Output the (X, Y) coordinate of the center of the cell containing the given text.  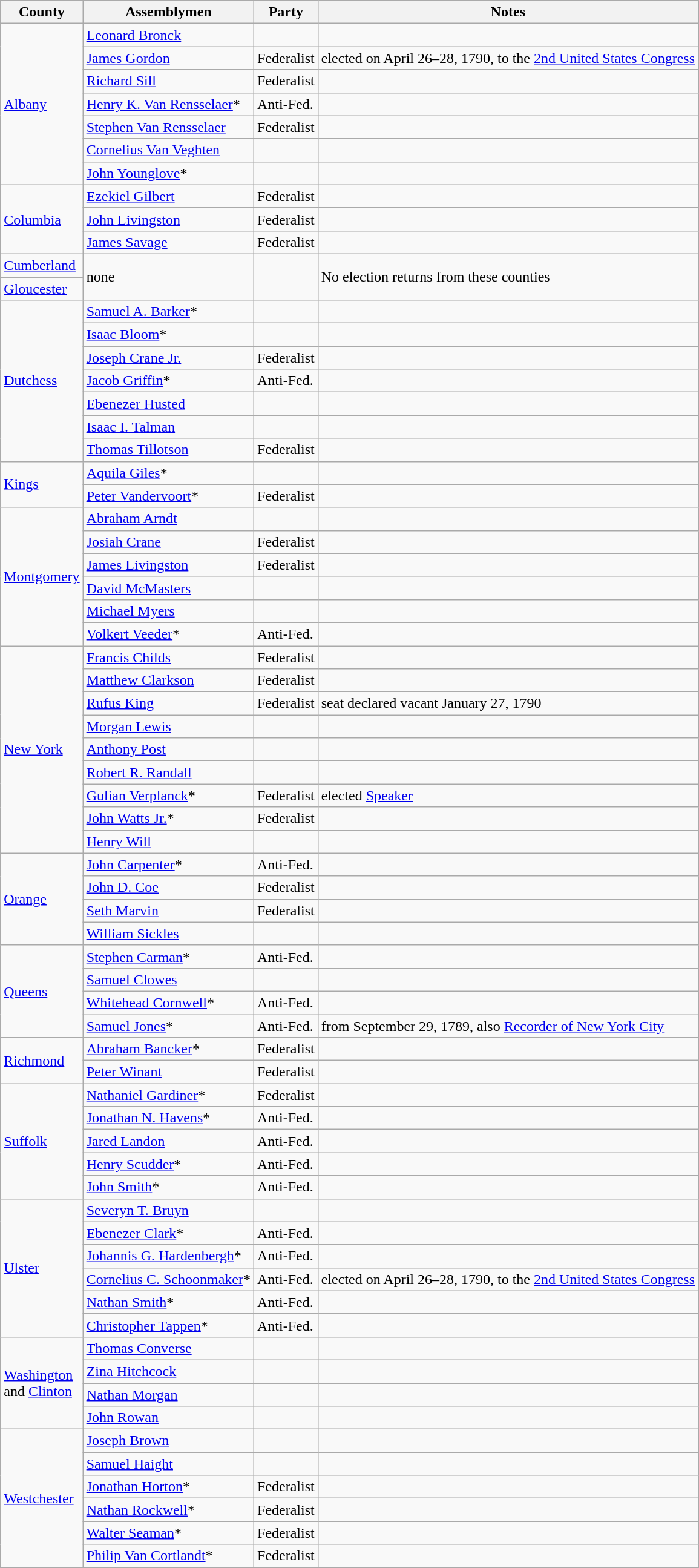
Montgomery (42, 576)
from September 29, 1789, also Recorder of New York City (508, 1026)
Josiah Crane (168, 542)
Joseph Brown (168, 1441)
John Carpenter* (168, 865)
Ebenezer Clark* (168, 1233)
Orange (42, 899)
John Younglove* (168, 173)
Stephen Van Rensselaer (168, 127)
seat declared vacant January 27, 1790 (508, 703)
Kings (42, 484)
Stephen Carman* (168, 957)
Assemblymen (168, 12)
Ezekiel Gilbert (168, 196)
James Savage (168, 242)
Queens (42, 991)
Robert R. Randall (168, 772)
Jacob Griffin* (168, 381)
Richmond (42, 1061)
William Sickles (168, 934)
Zina Hitchcock (168, 1371)
Johannis G. Hardenbergh* (168, 1256)
Samuel A. Barker* (168, 312)
John Watts Jr.* (168, 819)
Joseph Crane Jr. (168, 358)
Peter Vandervoort* (168, 496)
Abraham Bancker* (168, 1049)
John Smith* (168, 1187)
Richard Sill (168, 81)
Ulster (42, 1268)
Thomas Tillotson (168, 450)
Isaac Bloom* (168, 335)
James Gordon (168, 58)
Suffolk (42, 1141)
Francis Childs (168, 657)
Notes (508, 12)
Albany (42, 104)
Abraham Arndt (168, 519)
Nathan Smith* (168, 1302)
James Livingston (168, 565)
Cornelius Van Veghten (168, 150)
Party (286, 12)
Nathan Morgan (168, 1394)
Matthew Clarkson (168, 680)
Aquila Giles* (168, 473)
Ebenezer Husted (168, 404)
Morgan Lewis (168, 726)
Henry Will (168, 842)
Nathan Rockwell* (168, 1510)
John Livingston (168, 219)
Isaac I. Talman (168, 427)
Cornelius C. Schoonmaker* (168, 1279)
David McMasters (168, 588)
Jonathan N. Havens* (168, 1118)
Michael Myers (168, 611)
Samuel Jones* (168, 1026)
Philip Van Cortlandt* (168, 1556)
Westchester (42, 1498)
Washington and Clinton (42, 1383)
Henry K. Van Rensselaer* (168, 104)
elected Speaker (508, 796)
Seth Marvin (168, 911)
Jared Landon (168, 1141)
John D. Coe (168, 888)
Rufus King (168, 703)
Peter Winant (168, 1072)
Christopher Tappen* (168, 1325)
No election returns from these counties (508, 277)
County (42, 12)
Gloucester (42, 289)
Walter Seaman* (168, 1533)
Gulian Verplanck* (168, 796)
Whitehead Cornwell* (168, 1003)
Nathaniel Gardiner* (168, 1095)
Dutchess (42, 381)
Severyn T. Bruyn (168, 1210)
Leonard Bronck (168, 35)
New York (42, 749)
Henry Scudder* (168, 1164)
Jonathan Horton* (168, 1487)
Samuel Clowes (168, 980)
none (168, 277)
Anthony Post (168, 749)
Samuel Haight (168, 1464)
John Rowan (168, 1418)
Cumberland (42, 265)
Columbia (42, 219)
Thomas Converse (168, 1348)
Volkert Veeder* (168, 634)
